Scan for the cell matching the given text and deliver its (x, y) coordinate at center. 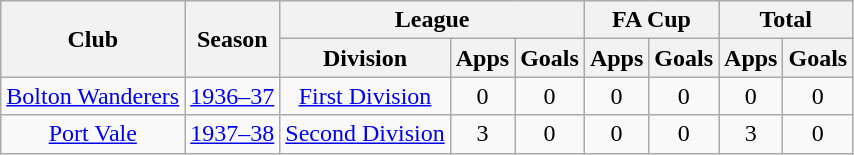
Second Division (365, 134)
Season (232, 39)
1936–37 (232, 96)
League (432, 20)
Club (93, 39)
1937–38 (232, 134)
First Division (365, 96)
FA Cup (651, 20)
Bolton Wanderers (93, 96)
Total (786, 20)
Port Vale (93, 134)
Division (365, 58)
